Identify which cell holds the provided text, then report its [x, y] central coordinate. 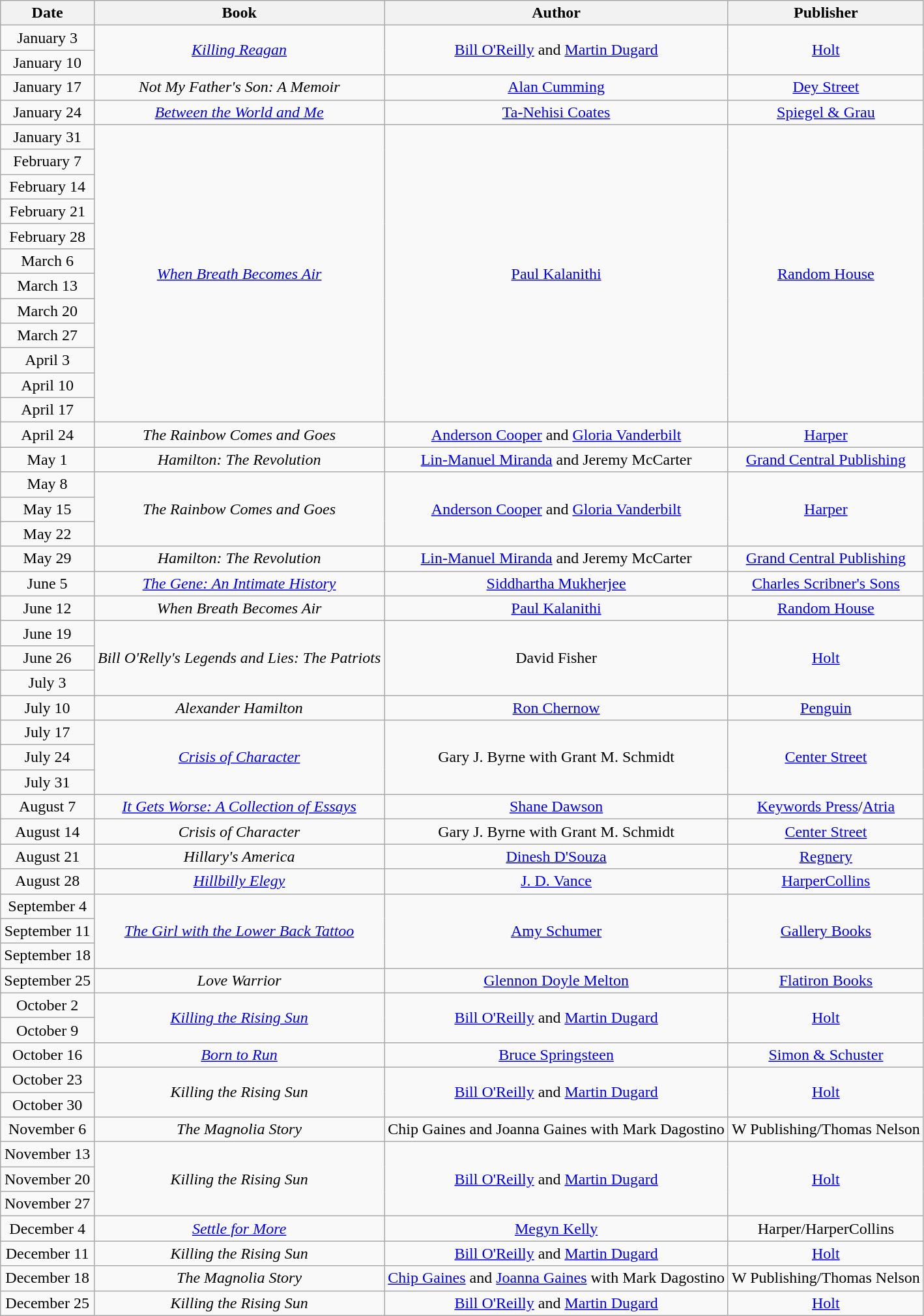
September 25 [48, 980]
Penguin [826, 707]
November 27 [48, 1204]
July 10 [48, 707]
Spiegel & Grau [826, 112]
Hillary's America [238, 856]
April 3 [48, 360]
June 5 [48, 583]
June 12 [48, 608]
July 31 [48, 782]
Bill O'Relly's Legends and Lies: The Patriots [238, 658]
November 6 [48, 1130]
September 11 [48, 931]
It Gets Worse: A Collection of Essays [238, 807]
David Fisher [556, 658]
October 9 [48, 1030]
J. D. Vance [556, 881]
August 7 [48, 807]
Not My Father's Son: A Memoir [238, 87]
May 8 [48, 484]
Flatiron Books [826, 980]
March 6 [48, 261]
October 2 [48, 1005]
October 30 [48, 1105]
March 20 [48, 311]
Date [48, 13]
Regnery [826, 856]
October 16 [48, 1055]
March 13 [48, 285]
January 31 [48, 137]
January 10 [48, 63]
Alan Cumming [556, 87]
Simon & Schuster [826, 1055]
Book [238, 13]
Megyn Kelly [556, 1229]
May 15 [48, 509]
Bruce Springsteen [556, 1055]
August 14 [48, 832]
Ta-Nehisi Coates [556, 112]
May 1 [48, 460]
May 22 [48, 534]
June 19 [48, 633]
April 17 [48, 410]
February 21 [48, 211]
November 13 [48, 1154]
Keywords Press/Atria [826, 807]
January 3 [48, 38]
September 4 [48, 906]
August 21 [48, 856]
January 24 [48, 112]
Author [556, 13]
July 24 [48, 757]
August 28 [48, 881]
December 11 [48, 1253]
October 23 [48, 1079]
March 27 [48, 336]
February 28 [48, 236]
Between the World and Me [238, 112]
Dinesh D'Souza [556, 856]
Amy Schumer [556, 931]
Dey Street [826, 87]
December 4 [48, 1229]
February 7 [48, 162]
Publisher [826, 13]
Hillbilly Elegy [238, 881]
Shane Dawson [556, 807]
December 18 [48, 1278]
June 26 [48, 658]
Gallery Books [826, 931]
Ron Chernow [556, 707]
February 14 [48, 186]
December 25 [48, 1303]
Love Warrior [238, 980]
Harper/HarperCollins [826, 1229]
May 29 [48, 559]
Born to Run [238, 1055]
Alexander Hamilton [238, 707]
April 10 [48, 385]
Killing Reagan [238, 50]
September 18 [48, 956]
April 24 [48, 435]
January 17 [48, 87]
The Gene: An Intimate History [238, 583]
The Girl with the Lower Back Tattoo [238, 931]
HarperCollins [826, 881]
Charles Scribner's Sons [826, 583]
July 3 [48, 682]
Glennon Doyle Melton [556, 980]
July 17 [48, 733]
Siddhartha Mukherjee [556, 583]
November 20 [48, 1179]
Settle for More [238, 1229]
